Pinpoint the cell where the given text exists, returning its [X, Y] midpoint coordinate. 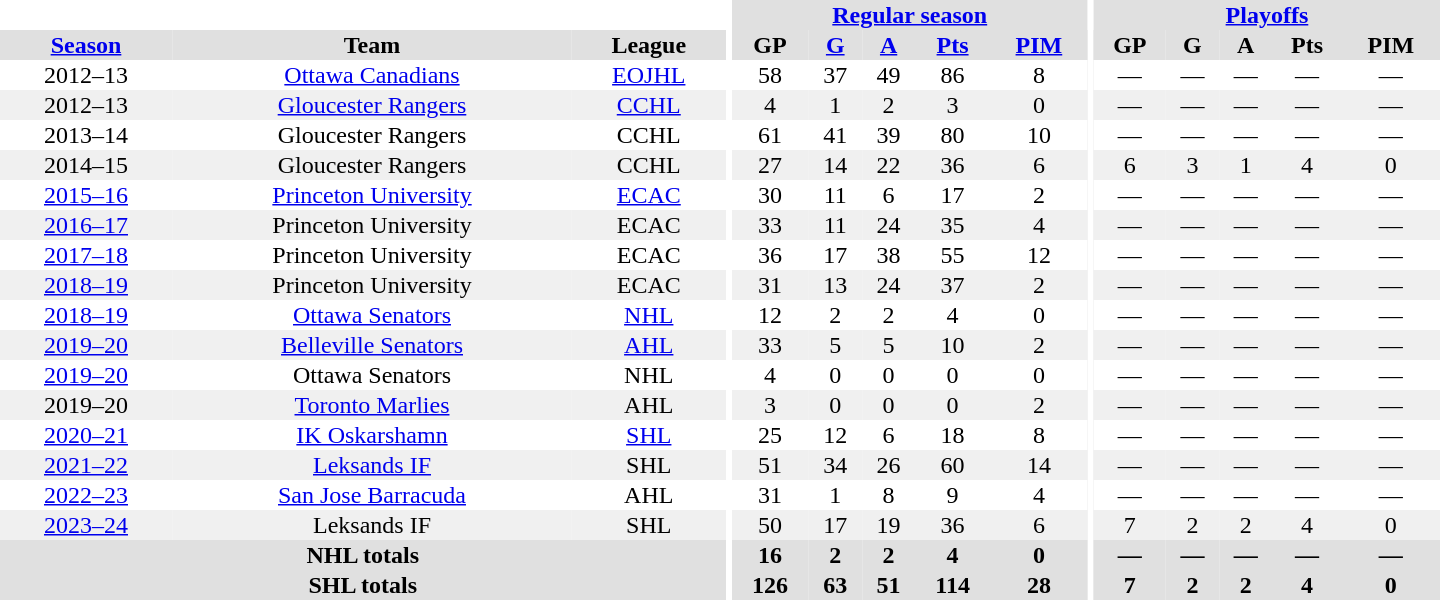
86 [952, 75]
Toronto Marlies [372, 405]
80 [952, 135]
2016–17 [86, 225]
38 [888, 255]
49 [888, 75]
16 [770, 555]
34 [836, 465]
19 [888, 525]
114 [952, 585]
2021–22 [86, 465]
58 [770, 75]
Season [86, 45]
27 [770, 165]
13 [836, 285]
Belleville Senators [372, 345]
2015–16 [86, 195]
Ottawa Canadians [372, 75]
League [649, 45]
EOJHL [649, 75]
25 [770, 435]
Team [372, 45]
35 [952, 225]
41 [836, 135]
2017–18 [86, 255]
2023–24 [86, 525]
50 [770, 525]
NHL totals [363, 555]
2020–21 [86, 435]
60 [952, 465]
26 [888, 465]
39 [888, 135]
30 [770, 195]
18 [952, 435]
Playoffs [1267, 15]
61 [770, 135]
55 [952, 255]
San Jose Barracuda [372, 495]
9 [952, 495]
SHL totals [363, 585]
126 [770, 585]
IK Oskarshamn [372, 435]
63 [836, 585]
Regular season [910, 15]
22 [888, 165]
28 [1039, 585]
2014–15 [86, 165]
2013–14 [86, 135]
2022–23 [86, 495]
